Pinpoint the cell where the given text exists, returning its (X, Y) midpoint coordinate. 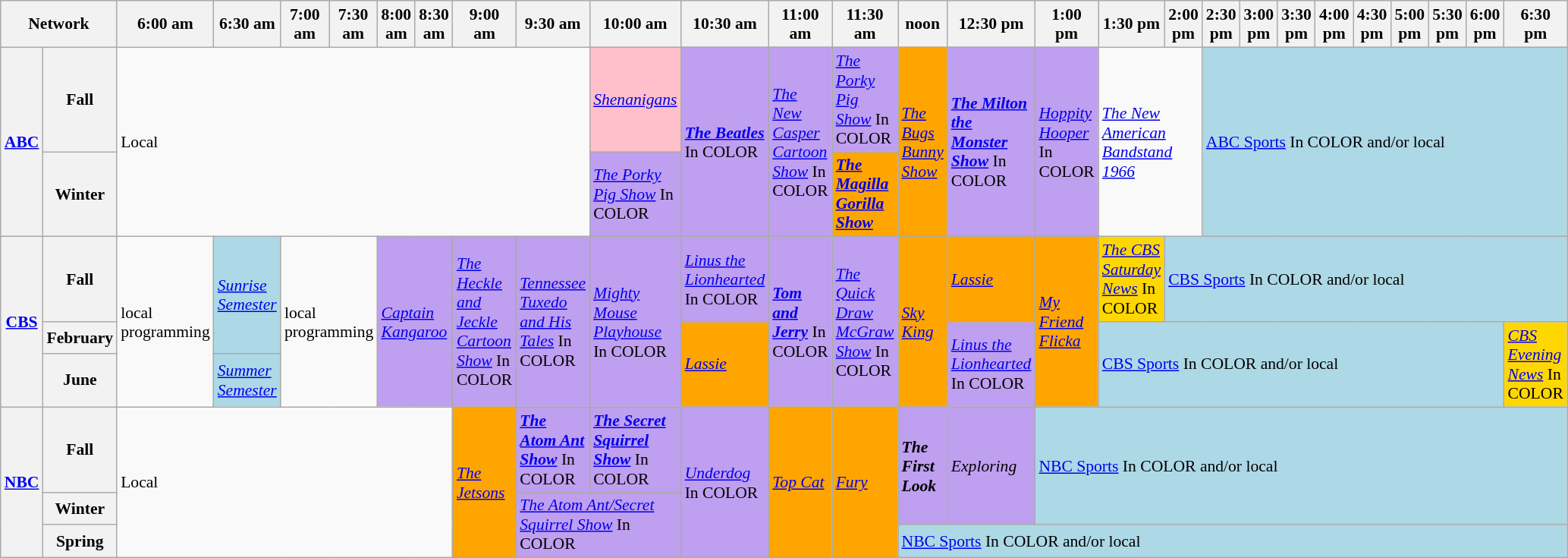
The CBS Saturday News In COLOR (1132, 279)
6:30 pm (1535, 24)
The Beatles In COLOR (725, 142)
3:30 pm (1296, 24)
ABC Sports In COLOR and/or local (1385, 142)
My Friend Flicka (1067, 322)
Network (59, 24)
June (80, 380)
5:00 pm (1409, 24)
The Heckle and Jeckle Cartoon Show In COLOR (484, 322)
The Atom Ant/Secret Squirrel Show In COLOR (598, 525)
Top Cat (800, 483)
CBS (22, 322)
7:00 am (305, 24)
10:30 am (725, 24)
11:00 am (800, 24)
The Magilla Gorilla Show (865, 194)
Sunrise Semester (247, 295)
The Milton the Monster Show In COLOR (991, 142)
The New Casper Cartoon Show In COLOR (800, 142)
Hoppity Hooper In COLOR (1067, 142)
6:00 am (165, 24)
Tennessee Tuxedo and His Tales In COLOR (552, 322)
noon (922, 24)
Fury (865, 483)
6:00 pm (1485, 24)
Spring (80, 542)
Summer Semester (247, 380)
Tom and Jerry In COLOR (800, 322)
8:30 am (434, 24)
ABC (22, 142)
6:30 am (247, 24)
The Atom Ant Show In COLOR (552, 449)
The Secret Squirrel Show In COLOR (635, 449)
The New American Bandstand 1966 (1150, 142)
The Quick Draw McGraw Show In COLOR (865, 322)
1:30 pm (1132, 24)
The First Look (922, 466)
The Bugs Bunny Show (922, 142)
Mighty Mouse Playhouse In COLOR (635, 322)
Underdog In COLOR (725, 483)
12:30 pm (991, 24)
February (80, 337)
Sky King (922, 322)
7:30 am (354, 24)
5:30 pm (1447, 24)
8:00 am (396, 24)
9:00 am (484, 24)
2:30 pm (1221, 24)
11:30 am (865, 24)
3:00 pm (1259, 24)
NBC (22, 483)
4:30 pm (1372, 24)
Shenanigans (635, 99)
4:00 pm (1334, 24)
CBS Evening News In COLOR (1535, 364)
The Jetsons (484, 483)
2:00 pm (1183, 24)
Exploring (991, 466)
1:00 pm (1067, 24)
Captain Kangaroo (414, 322)
10:00 am (635, 24)
9:30 am (552, 24)
